Return the [X, Y] coordinate for the center point of the cell that contains the specified text.  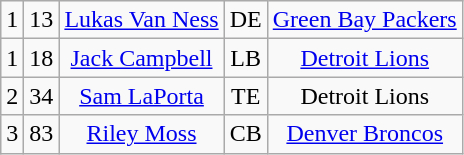
2 [12, 96]
LB [246, 58]
34 [42, 96]
13 [42, 20]
DE [246, 20]
Riley Moss [142, 134]
TE [246, 96]
Jack Campbell [142, 58]
Lukas Van Ness [142, 20]
CB [246, 134]
83 [42, 134]
Green Bay Packers [364, 20]
Sam LaPorta [142, 96]
Denver Broncos [364, 134]
18 [42, 58]
3 [12, 134]
